Search for the cell housing the specified text and yield its [X, Y] center coordinate. 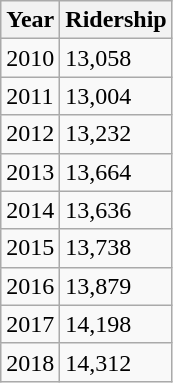
2010 [30, 58]
13,879 [116, 286]
13,664 [116, 172]
2012 [30, 134]
2013 [30, 172]
14,198 [116, 324]
Year [30, 20]
13,636 [116, 210]
13,738 [116, 248]
2011 [30, 96]
2018 [30, 362]
Ridership [116, 20]
13,058 [116, 58]
2016 [30, 286]
13,004 [116, 96]
13,232 [116, 134]
2015 [30, 248]
14,312 [116, 362]
2014 [30, 210]
2017 [30, 324]
